Search for the cell housing the specified text and yield its (x, y) center coordinate. 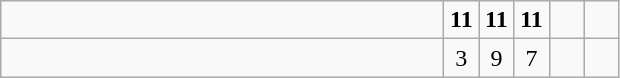
3 (462, 58)
9 (496, 58)
7 (532, 58)
